Find where the given text appears and provide that cell's center as [x, y] coordinate. 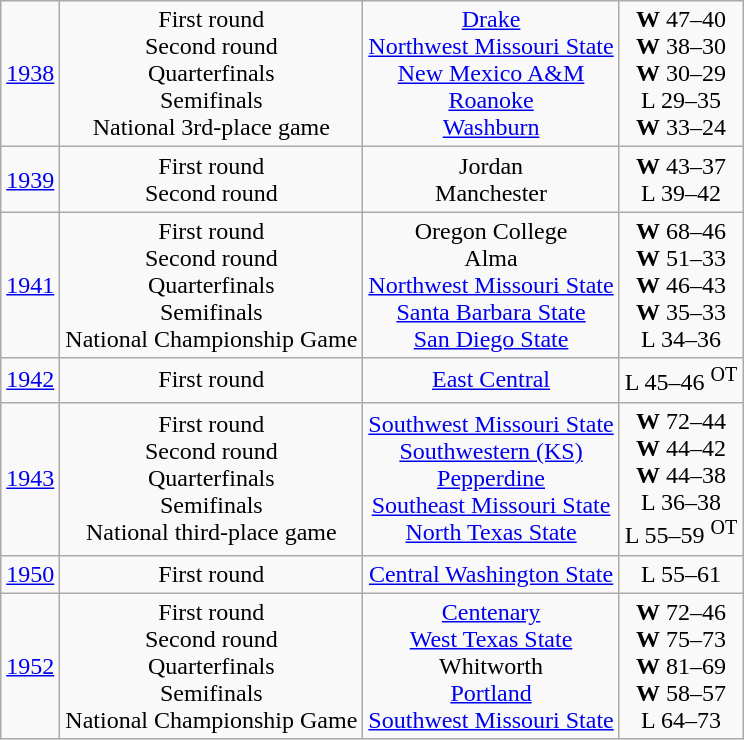
First roundSecond round [212, 180]
W 47–40W 38–30W 30–29L 29–35W 33–24 [681, 74]
1939 [30, 180]
1950 [30, 574]
1952 [30, 666]
L 45–46 OT [681, 380]
1943 [30, 478]
1938 [30, 74]
1941 [30, 285]
JordanManchester [491, 180]
1942 [30, 380]
CentenaryWest Texas StateWhitworthPortlandSouthwest Missouri State [491, 666]
Central Washington State [491, 574]
DrakeNorthwest Missouri StateNew Mexico A&MRoanokeWashburn [491, 74]
W 72–44W 44–42W 44–38L 36–38L 55–59 OT [681, 478]
Oregon CollegeAlmaNorthwest Missouri StateSanta Barbara StateSan Diego State [491, 285]
W 43–37L 39–42 [681, 180]
Southwest Missouri StateSouthwestern (KS)PepperdineSoutheast Missouri StateNorth Texas State [491, 478]
East Central [491, 380]
W 72–46W 75–73 W 81–69W 58–57L 64–73 [681, 666]
W 68–46W 51–33W 46–43 W 35–33L 34–36 [681, 285]
First roundSecond roundQuarterfinalsSemifinalsNational third-place game [212, 478]
L 55–61 [681, 574]
First roundSecond roundQuarterfinalsSemifinalsNational 3rd-place game [212, 74]
